Return the (x, y) coordinate for the center point of the cell that contains the specified text.  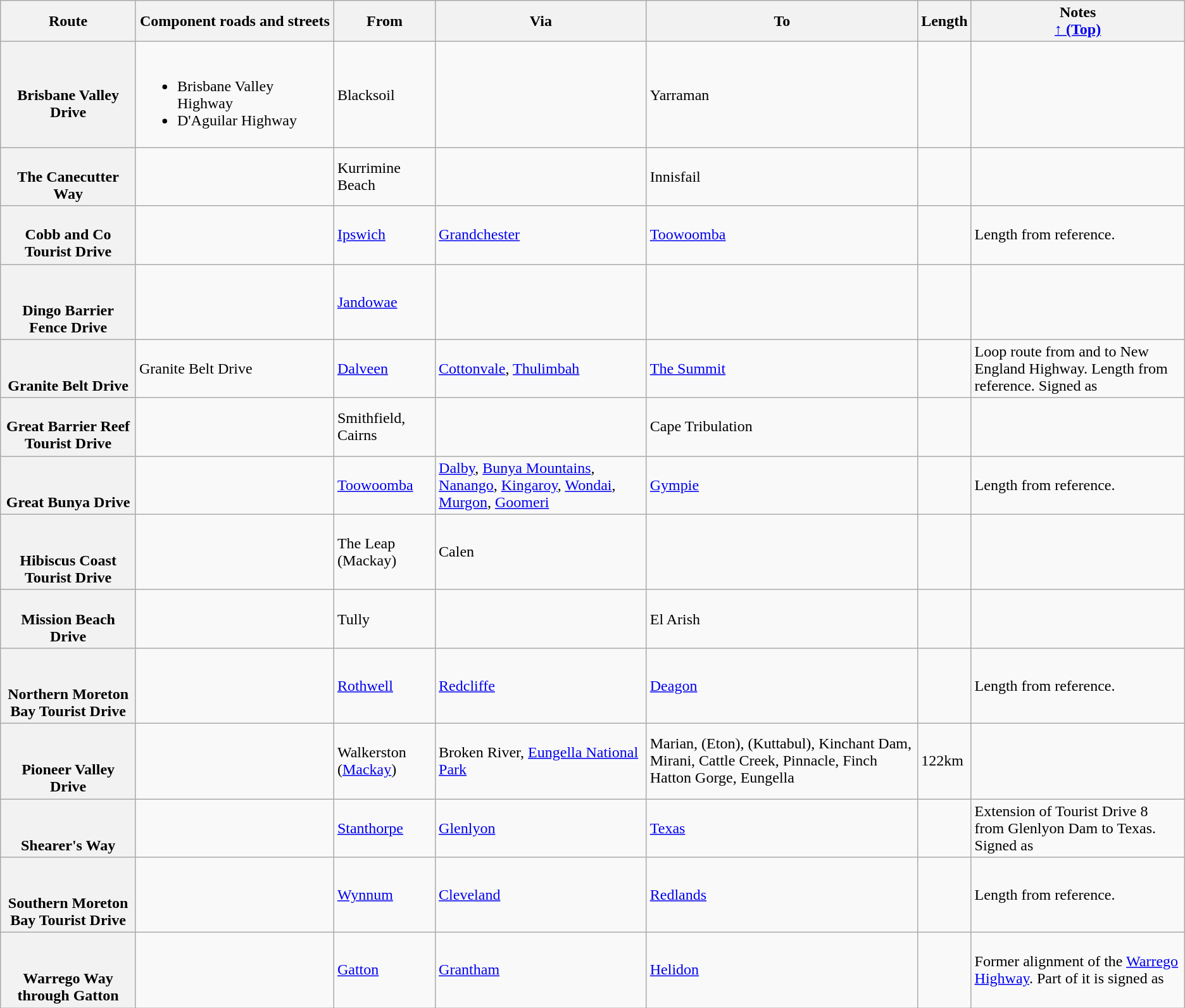
Yarraman (782, 95)
Cottonvale, Thulimbah (541, 369)
Rothwell (384, 685)
Brisbane Valley Highway D'Aguilar Highway (234, 95)
Deagon (782, 685)
Southern Moreton Bay Tourist Drive (68, 895)
Grandchester (541, 235)
Dalby, Bunya Mountains, Nanango, Kingaroy, Wondai, Murgon, Goomeri (541, 485)
The Summit (782, 369)
Loop route from and to New England Highway. Length from reference. Signed as (1077, 369)
From (384, 22)
Walkerston (Mackay) (384, 761)
Gympie (782, 485)
Broken River, Eungella National Park (541, 761)
Redlands (782, 895)
The Leap (Mackay) (384, 552)
Mission Beach Drive (68, 619)
Texas (782, 828)
Pioneer Valley Drive (68, 761)
Cape Tribulation (782, 427)
Northern Moreton Bay Tourist Drive (68, 685)
Blacksoil (384, 95)
El Arish (782, 619)
Dingo Barrier Fence Drive (68, 301)
122km (944, 761)
Grantham (541, 970)
Notes ↑ (Top) (1077, 22)
Kurrimine Beach (384, 177)
Marian, (Eton), (Kuttabul), Kinchant Dam, Mirani, Cattle Creek, Pinnacle, Finch Hatton Gorge, Eungella (782, 761)
Shearer's Way (68, 828)
Former alignment of the Warrego Highway. Part of it is signed as (1077, 970)
Glenlyon (541, 828)
Gatton (384, 970)
To (782, 22)
Route (68, 22)
Great Barrier Reef Tourist Drive (68, 427)
Jandowae (384, 301)
Wynnum (384, 895)
Cobb and Co Tourist Drive (68, 235)
Redcliffe (541, 685)
Ipswich (384, 235)
Helidon (782, 970)
Brisbane Valley Drive (68, 95)
Smithfield, Cairns (384, 427)
Length (944, 22)
Cleveland (541, 895)
The Canecutter Way (68, 177)
Hibiscus Coast Tourist Drive (68, 552)
Calen (541, 552)
Stanthorpe (384, 828)
Tully (384, 619)
Component roads and streets (234, 22)
Dalveen (384, 369)
Great Bunya Drive (68, 485)
Via (541, 22)
Warrego Way through Gatton (68, 970)
Extension of Tourist Drive 8 from Glenlyon Dam to Texas. Signed as (1077, 828)
Innisfail (782, 177)
